For the text-containing cell, return its midpoint in [x, y] coordinate format. 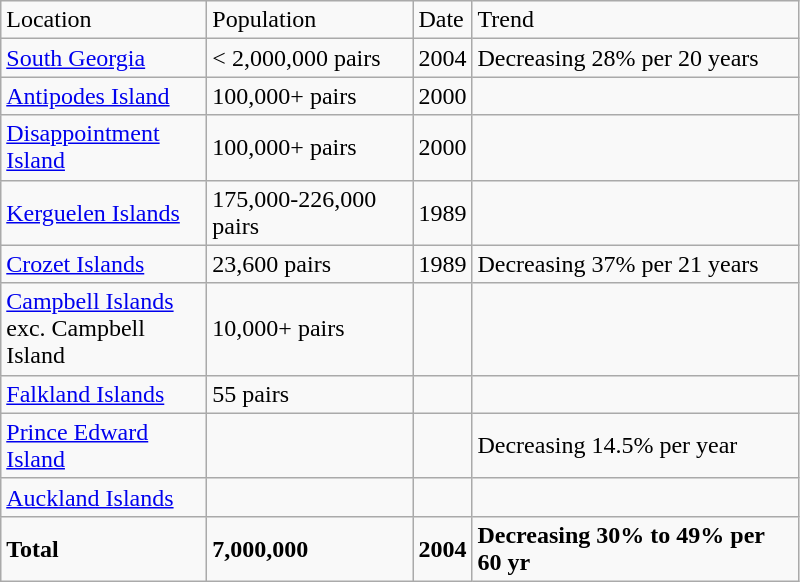
7,000,000 [310, 548]
Decreasing 28% per 20 years [635, 58]
Trend [635, 20]
Location [104, 20]
Falkland Islands [104, 394]
South Georgia [104, 58]
Campbell Islands exc. Campbell Island [104, 329]
Date [442, 20]
10,000+ pairs [310, 329]
Crozet Islands [104, 264]
Auckland Islands [104, 497]
Decreasing 37% per 21 years [635, 264]
Decreasing 14.5% per year [635, 446]
Kerguelen Islands [104, 212]
23,600 pairs [310, 264]
Disappointment Island [104, 148]
< 2,000,000 pairs [310, 58]
Antipodes Island [104, 96]
Prince Edward Island [104, 446]
Total [104, 548]
175,000-226,000 pairs [310, 212]
55 pairs [310, 394]
Population [310, 20]
Decreasing 30% to 49% per 60 yr [635, 548]
